Locate the cell with the specified text and output its (X, Y) center coordinate. 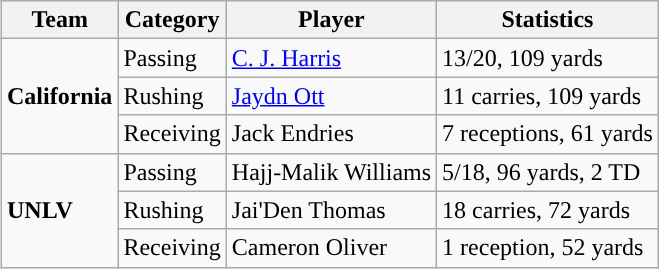
Hajj-Malik Williams (331, 172)
Jaydn Ott (331, 96)
11 carries, 109 yards (548, 96)
1 reception, 52 yards (548, 248)
18 carries, 72 yards (548, 210)
California (60, 96)
Statistics (548, 20)
Team (60, 20)
5/18, 96 yards, 2 TD (548, 172)
Cameron Oliver (331, 248)
C. J. Harris (331, 58)
UNLV (60, 210)
Jack Endries (331, 134)
Player (331, 20)
7 receptions, 61 yards (548, 134)
Category (172, 20)
13/20, 109 yards (548, 58)
Jai'Den Thomas (331, 210)
